Detect which cell encompasses the target text, then output its [X, Y] center coordinate. 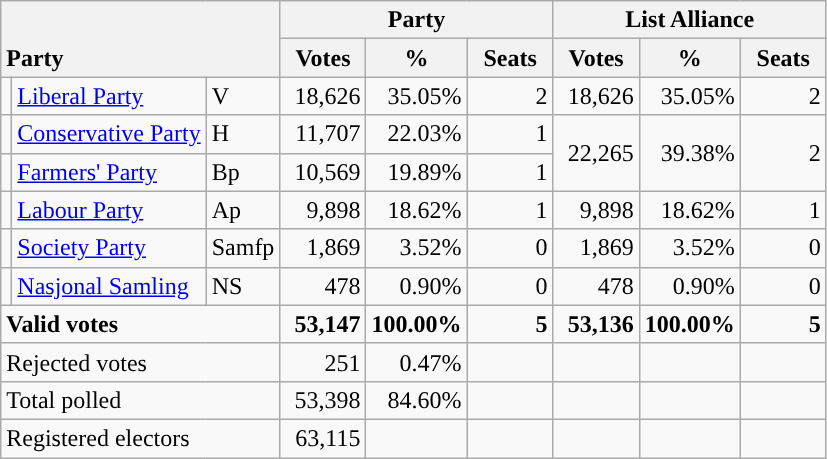
List Alliance [690, 20]
22,265 [596, 153]
19.89% [416, 172]
Registered electors [140, 438]
Samfp [243, 248]
53,147 [323, 324]
0.47% [416, 362]
251 [323, 362]
Bp [243, 172]
53,398 [323, 400]
Labour Party [109, 210]
Farmers' Party [109, 172]
10,569 [323, 172]
Valid votes [140, 324]
22.03% [416, 134]
11,707 [323, 134]
V [243, 96]
39.38% [690, 153]
Society Party [109, 248]
Ap [243, 210]
Total polled [140, 400]
Rejected votes [140, 362]
84.60% [416, 400]
H [243, 134]
Nasjonal Samling [109, 286]
Liberal Party [109, 96]
63,115 [323, 438]
NS [243, 286]
Conservative Party [109, 134]
53,136 [596, 324]
